Capture the cell that displays the provided text and extract its (X, Y) central coordinate. 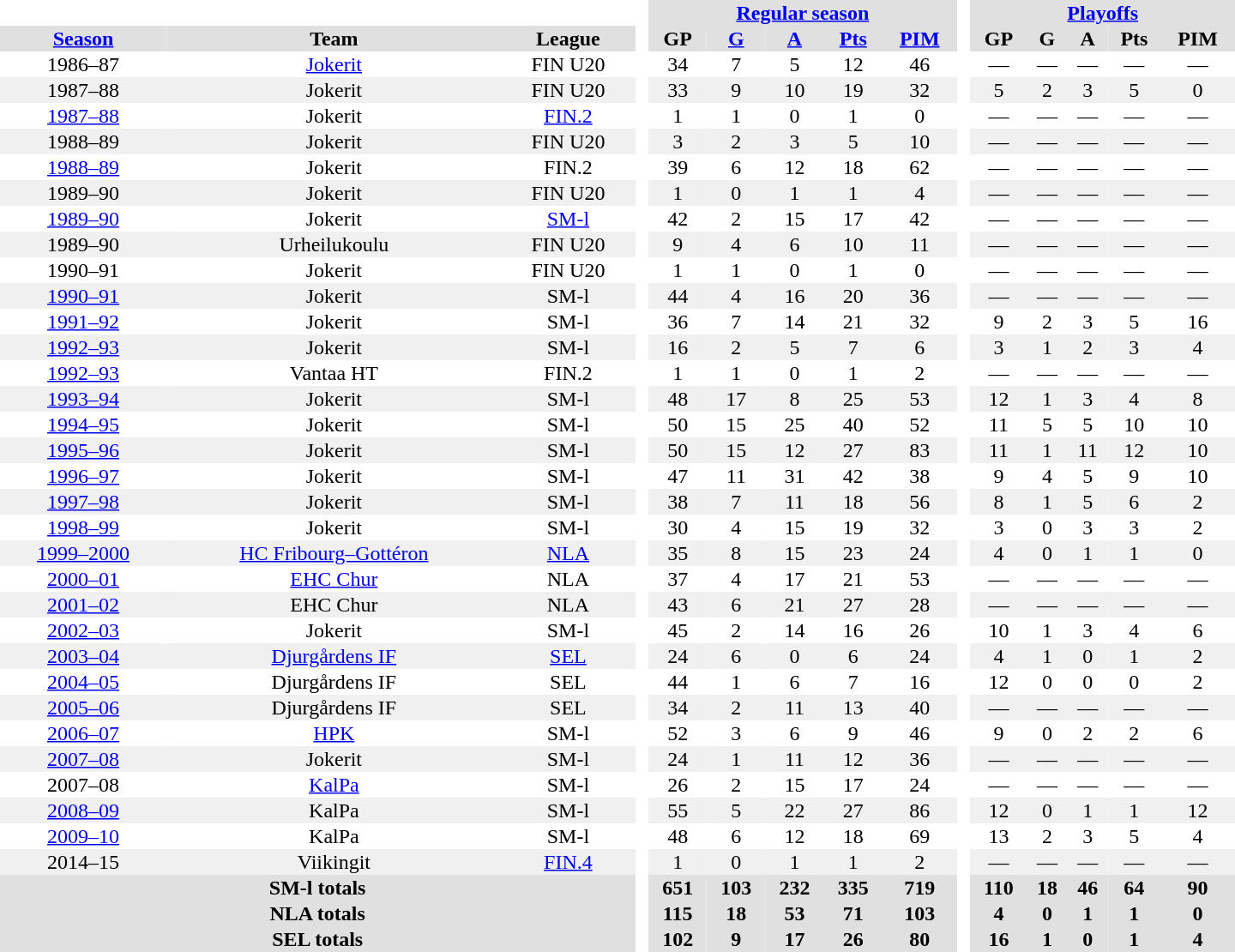
31 (794, 476)
HC Fribourg–Gottéron (334, 553)
90 (1197, 888)
28 (919, 605)
39 (678, 167)
1991–92 (83, 322)
86 (919, 810)
335 (853, 888)
2003–04 (83, 656)
2006–07 (83, 733)
232 (794, 888)
56 (919, 502)
35 (678, 553)
83 (919, 450)
1998–99 (83, 527)
NLA totals (317, 913)
2008–09 (83, 810)
2000–01 (83, 579)
71 (853, 913)
22 (794, 810)
55 (678, 810)
651 (678, 888)
102 (678, 939)
1994–95 (83, 425)
33 (678, 90)
1995–96 (83, 450)
SEL totals (317, 939)
Viikingit (334, 862)
Season (83, 39)
Vantaa HT (334, 373)
FIN.4 (569, 862)
2005–06 (83, 708)
Regular season (803, 13)
47 (678, 476)
64 (1134, 888)
23 (853, 553)
45 (678, 630)
37 (678, 579)
2009–10 (83, 836)
1993–94 (83, 399)
Playoffs (1103, 13)
1996–97 (83, 476)
2014–15 (83, 862)
69 (919, 836)
2001–02 (83, 605)
20 (853, 296)
62 (919, 167)
League (569, 39)
2002–03 (83, 630)
HPK (334, 733)
110 (998, 888)
719 (919, 888)
2004–05 (83, 682)
SM-l totals (317, 888)
Team (334, 39)
115 (678, 913)
80 (919, 939)
1997–98 (83, 502)
30 (678, 527)
1986–87 (83, 64)
Urheilukoulu (334, 244)
1999–2000 (83, 553)
43 (678, 605)
